Return [X, Y] of the center of cell containing provided text 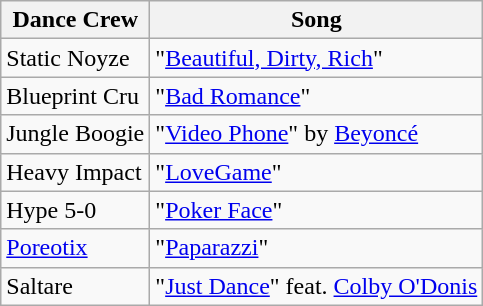
Jungle Boogie [76, 134]
Blueprint Cru [76, 96]
"Bad Romance" [316, 96]
"Just Dance" feat. Colby O'Donis [316, 286]
Saltare [76, 286]
Hype 5-0 [76, 210]
Poreotix [76, 248]
Heavy Impact [76, 172]
"Poker Face" [316, 210]
Static Noyze [76, 58]
"Paparazzi" [316, 248]
"LoveGame" [316, 172]
Song [316, 20]
"Beautiful, Dirty, Rich" [316, 58]
Dance Crew [76, 20]
"Video Phone" by Beyoncé [316, 134]
